Return [x, y] of the center of cell containing provided text 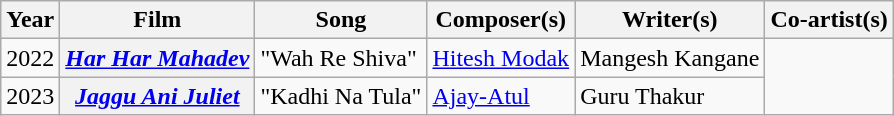
Co-artist(s) [829, 20]
"Wah Re Shiva" [341, 58]
Ajay-Atul [501, 96]
Writer(s) [670, 20]
Har Har Mahadev [158, 58]
"Kadhi Na Tula" [341, 96]
Guru Thakur [670, 96]
2022 [30, 58]
Jaggu Ani Juliet [158, 96]
Year [30, 20]
2023 [30, 96]
Film [158, 20]
Hitesh Modak [501, 58]
Composer(s) [501, 20]
Mangesh Kangane [670, 58]
Song [341, 20]
